Output the (x, y) coordinate of the center of the cell containing the given text.  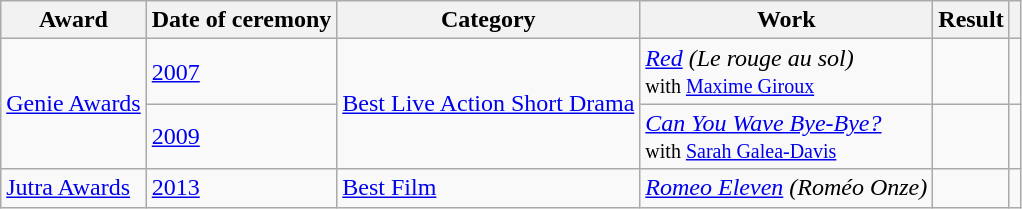
Jutra Awards (74, 188)
Date of ceremony (242, 20)
2007 (242, 72)
2009 (242, 136)
Genie Awards (74, 104)
Romeo Eleven (Roméo Onze) (786, 188)
Work (786, 20)
Category (488, 20)
Best Film (488, 188)
Result (971, 20)
Best Live Action Short Drama (488, 104)
Award (74, 20)
2013 (242, 188)
Red (Le rouge au sol)with Maxime Giroux (786, 72)
Can You Wave Bye-Bye?with Sarah Galea-Davis (786, 136)
